Output the [x, y] coordinate of the center of the cell containing the given text.  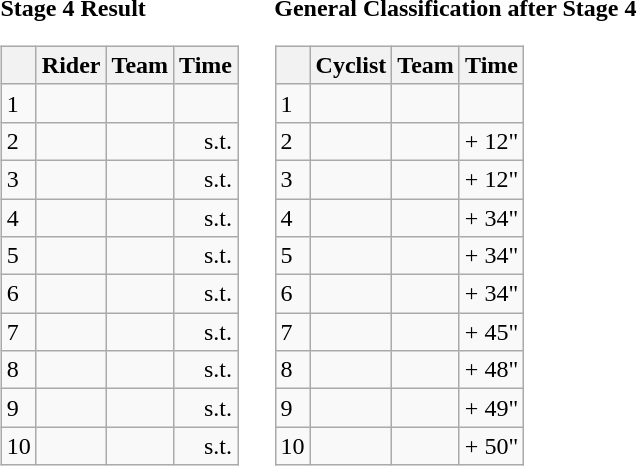
Cyclist [351, 65]
+ 50" [491, 446]
+ 49" [491, 408]
+ 45" [491, 332]
+ 48" [491, 370]
Rider [71, 65]
